Return the [X, Y] coordinate for the center point of the cell that contains the specified text.  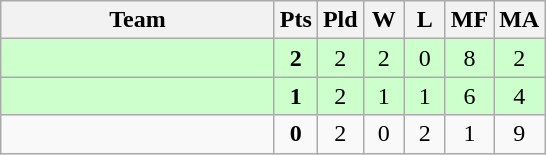
Pld [340, 20]
4 [520, 96]
W [384, 20]
6 [469, 96]
MA [520, 20]
Team [138, 20]
L [424, 20]
8 [469, 58]
9 [520, 134]
Pts [296, 20]
MF [469, 20]
